Detect which cell encompasses the target text, then output its (X, Y) center coordinate. 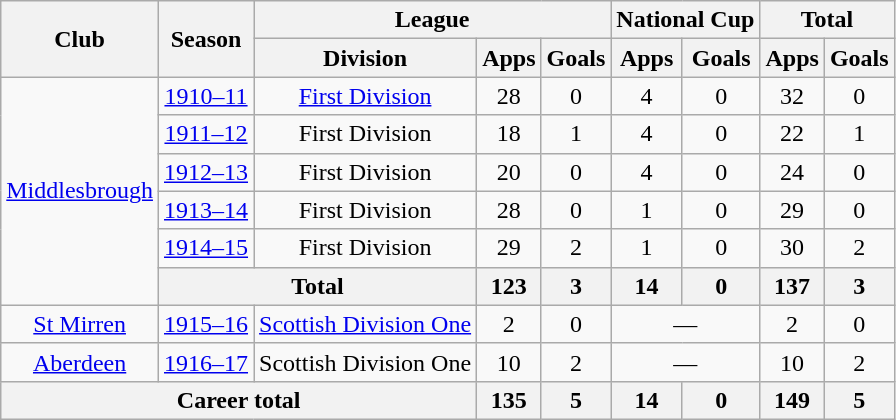
1912–13 (206, 172)
National Cup (686, 20)
18 (509, 134)
Season (206, 39)
22 (792, 134)
St Mirren (80, 324)
Career total (239, 400)
Division (366, 58)
20 (509, 172)
1911–12 (206, 134)
1914–15 (206, 248)
30 (792, 248)
1916–17 (206, 362)
149 (792, 400)
Aberdeen (80, 362)
Middlesbrough (80, 191)
1913–14 (206, 210)
Club (80, 39)
137 (792, 286)
1910–11 (206, 96)
1915–16 (206, 324)
32 (792, 96)
123 (509, 286)
24 (792, 172)
135 (509, 400)
League (432, 20)
